Search for the cell housing the specified text and yield its [x, y] center coordinate. 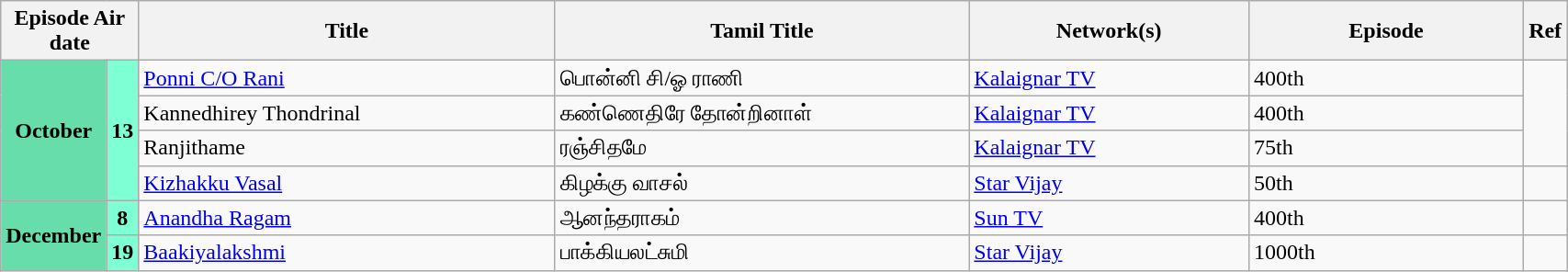
Title [347, 31]
Episode [1385, 31]
Anandha Ragam [347, 218]
Baakiyalakshmi [347, 253]
Ranjithame [347, 148]
ரஞ்சிதமே [762, 148]
13 [123, 130]
Tamil Title [762, 31]
Network(s) [1110, 31]
கண்ணெதிரே தோன்றினாள் [762, 113]
October [53, 130]
50th [1385, 183]
December [53, 235]
Ponni C/O Rani [347, 78]
ஆனந்தராகம் [762, 218]
1000th [1385, 253]
பொன்னி சி/ஓ ராணி [762, 78]
கிழக்கு வாசல் [762, 183]
Kizhakku Vasal [347, 183]
Ref [1545, 31]
8 [123, 218]
75th [1385, 148]
Episode Air date [70, 31]
Sun TV [1110, 218]
19 [123, 253]
Kannedhirey Thondrinal [347, 113]
பாக்கியலட்சுமி [762, 253]
